Find where the given text appears and provide that cell's center as [x, y] coordinate. 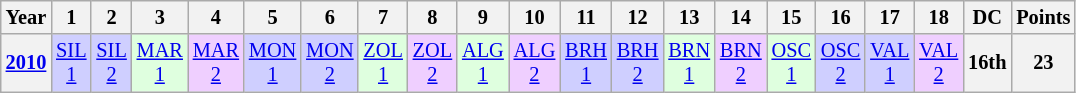
16 [840, 17]
SIL2 [111, 63]
OSC2 [840, 63]
ZOL1 [382, 63]
6 [330, 17]
7 [382, 17]
VAL2 [938, 63]
16th [987, 63]
14 [741, 17]
23 [1043, 63]
OSC1 [792, 63]
2010 [26, 63]
MAR2 [216, 63]
SIL1 [71, 63]
VAL1 [890, 63]
BRH2 [638, 63]
11 [586, 17]
Points [1043, 17]
MON2 [330, 63]
8 [432, 17]
15 [792, 17]
ALG1 [483, 63]
5 [272, 17]
17 [890, 17]
DC [987, 17]
ALG2 [535, 63]
MON1 [272, 63]
MAR1 [160, 63]
ZOL2 [432, 63]
BRH1 [586, 63]
Year [26, 17]
3 [160, 17]
18 [938, 17]
4 [216, 17]
BRN2 [741, 63]
12 [638, 17]
10 [535, 17]
BRN1 [689, 63]
2 [111, 17]
9 [483, 17]
1 [71, 17]
13 [689, 17]
